Output the [X, Y] coordinate of the center of the cell containing the given text.  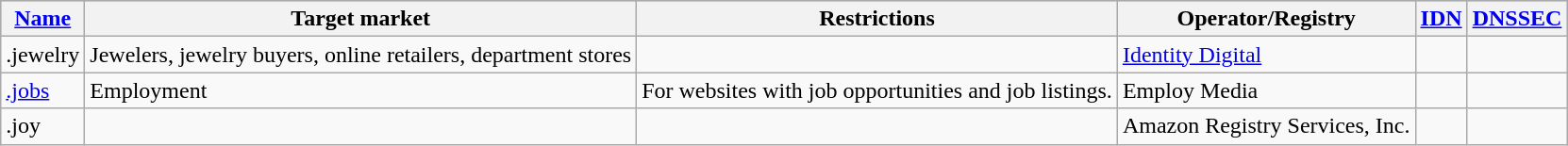
.jewelry [43, 55]
.joy [43, 126]
For websites with job opportunities and job listings. [877, 90]
Employ Media [1266, 90]
Amazon Registry Services, Inc. [1266, 126]
DNSSEC [1517, 19]
Identity Digital [1266, 55]
Name [43, 19]
Jewelers, jewelry buyers, online retailers, department stores [360, 55]
IDN [1442, 19]
Employment [360, 90]
.jobs [43, 90]
Operator/Registry [1266, 19]
Restrictions [877, 19]
Target market [360, 19]
